Return the (X, Y) coordinate for the center point of the cell that contains the specified text.  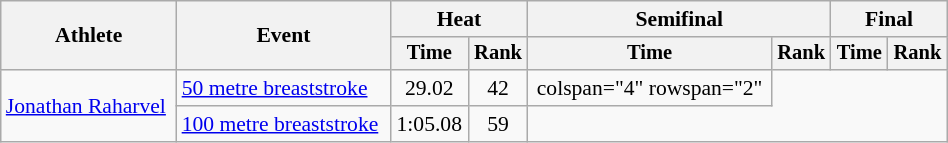
Jonathan Raharvel (89, 106)
29.02 (429, 88)
100 metre breaststroke (284, 124)
59 (498, 124)
50 metre breaststroke (284, 88)
Event (284, 36)
1:05.08 (429, 124)
42 (498, 88)
Semifinal (680, 19)
colspan="4" rowspan="2" (650, 88)
Athlete (89, 36)
Heat (459, 19)
Final (889, 19)
